Scan for the cell matching the given text and deliver its [x, y] coordinate at center. 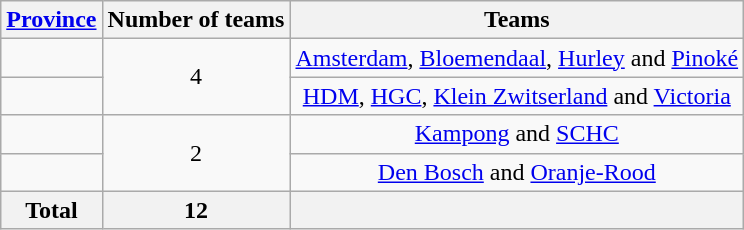
Den Bosch and Oranje-Rood [517, 172]
Amsterdam, Bloemendaal, Hurley and Pinoké [517, 58]
12 [196, 210]
Province [52, 20]
HDM, HGC, Klein Zwitserland and Victoria [517, 96]
2 [196, 153]
Total [52, 210]
4 [196, 77]
Teams [517, 20]
Kampong and SCHC [517, 134]
Number of teams [196, 20]
